Return (X, Y) of the center of cell containing provided text 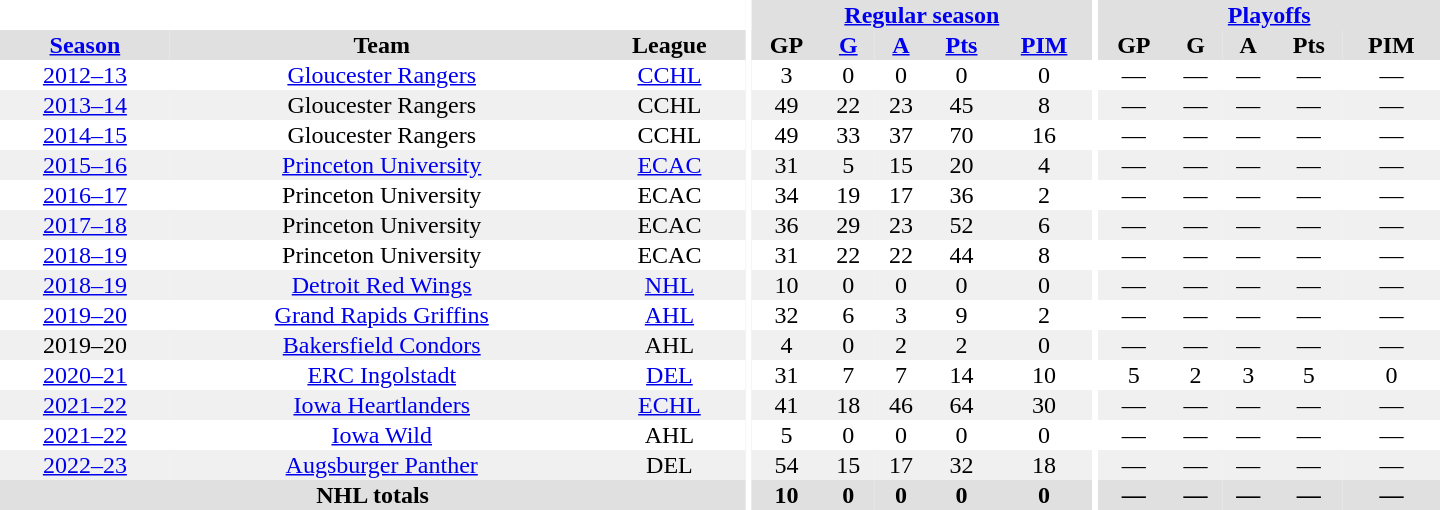
34 (786, 195)
Iowa Wild (382, 435)
Grand Rapids Griffins (382, 315)
NHL (670, 285)
Augsburger Panther (382, 465)
2015–16 (85, 165)
ERC Ingolstadt (382, 375)
2020–21 (85, 375)
33 (848, 135)
NHL totals (372, 495)
Regular season (922, 15)
41 (786, 405)
2017–18 (85, 225)
Detroit Red Wings (382, 285)
70 (961, 135)
2014–15 (85, 135)
52 (961, 225)
20 (961, 165)
League (670, 45)
Iowa Heartlanders (382, 405)
Team (382, 45)
30 (1044, 405)
44 (961, 255)
14 (961, 375)
9 (961, 315)
ECHL (670, 405)
29 (848, 225)
2016–17 (85, 195)
46 (902, 405)
2022–23 (85, 465)
2013–14 (85, 105)
2012–13 (85, 75)
Season (85, 45)
Playoffs (1269, 15)
19 (848, 195)
64 (961, 405)
16 (1044, 135)
Bakersfield Condors (382, 345)
45 (961, 105)
37 (902, 135)
54 (786, 465)
